Determine the (X, Y) coordinate at the center of the cell enclosing the given text.  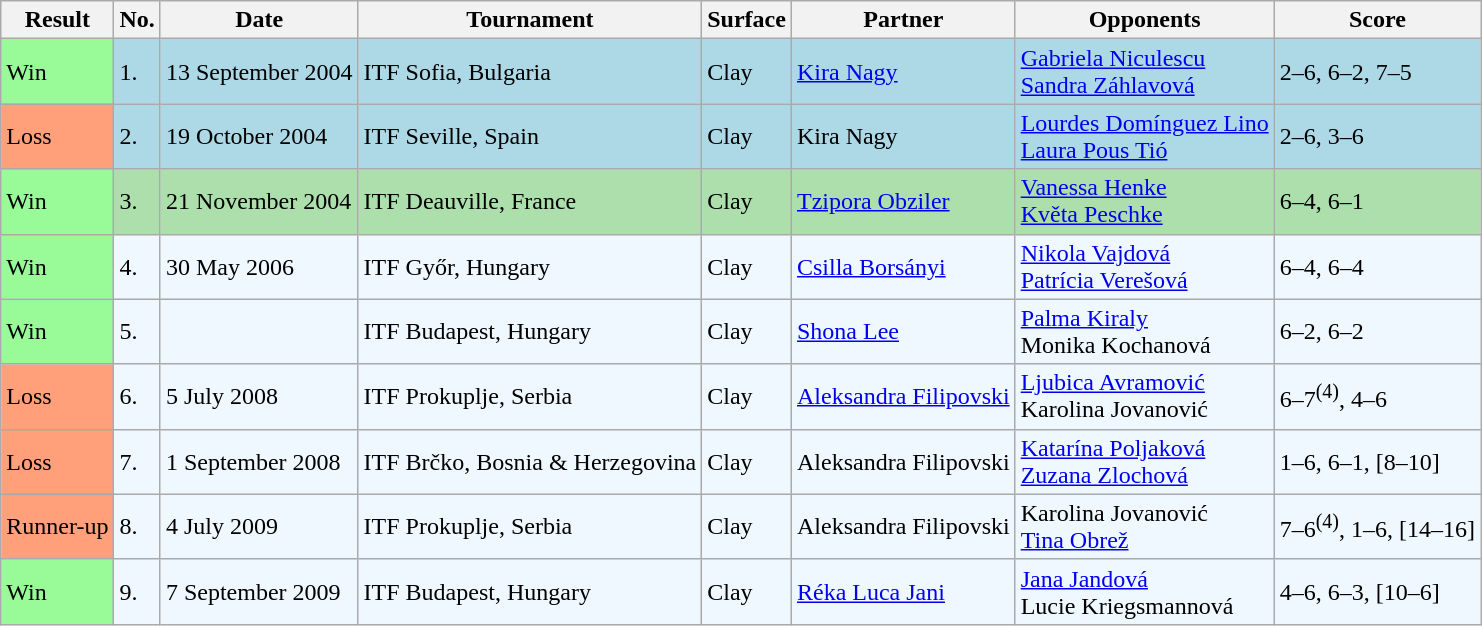
Date (259, 20)
4 July 2009 (259, 526)
Score (1377, 20)
1–6, 6–1, [8–10] (1377, 462)
ITF Sofia, Bulgaria (530, 72)
Csilla Borsányi (903, 266)
19 October 2004 (259, 136)
6–4, 6–4 (1377, 266)
Runner-up (58, 526)
13 September 2004 (259, 72)
ITF Deauville, France (530, 202)
21 November 2004 (259, 202)
5 July 2008 (259, 396)
Gabriela Niculescu Sandra Záhlavová (1144, 72)
7. (137, 462)
Shona Lee (903, 332)
Result (58, 20)
6–7(4), 4–6 (1377, 396)
ITF Seville, Spain (530, 136)
Partner (903, 20)
2. (137, 136)
9. (137, 592)
No. (137, 20)
Palma Kiraly Monika Kochanová (1144, 332)
4–6, 6–3, [10–6] (1377, 592)
30 May 2006 (259, 266)
Ljubica Avramović Karolina Jovanović (1144, 396)
7 September 2009 (259, 592)
Tzipora Obziler (903, 202)
Katarína Poljaková Zuzana Zlochová (1144, 462)
6. (137, 396)
Lourdes Domínguez Lino Laura Pous Tió (1144, 136)
8. (137, 526)
1. (137, 72)
Vanessa Henke Květa Peschke (1144, 202)
2–6, 3–6 (1377, 136)
Tournament (530, 20)
6–2, 6–2 (1377, 332)
6–4, 6–1 (1377, 202)
Karolina Jovanović Tina Obrež (1144, 526)
Opponents (1144, 20)
1 September 2008 (259, 462)
Réka Luca Jani (903, 592)
Surface (747, 20)
3. (137, 202)
Nikola Vajdová Patrícia Verešová (1144, 266)
7–6(4), 1–6, [14–16] (1377, 526)
ITF Brčko, Bosnia & Herzegovina (530, 462)
2–6, 6–2, 7–5 (1377, 72)
Jana Jandová Lucie Kriegsmannová (1144, 592)
ITF Győr, Hungary (530, 266)
5. (137, 332)
4. (137, 266)
